Extract the (x, y) coordinate from the center of the cell holding the provided text.  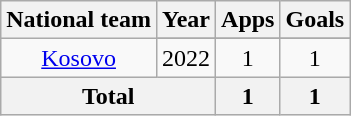
Year (186, 20)
Apps (248, 20)
Kosovo (79, 58)
2022 (186, 58)
National team (79, 20)
Goals (315, 20)
Total (108, 96)
